Capture the cell that displays the provided text and extract its (x, y) central coordinate. 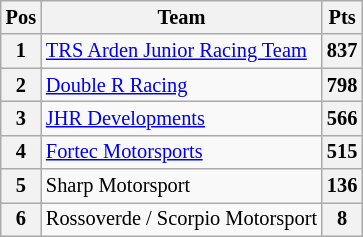
5 (21, 186)
2 (21, 85)
4 (21, 152)
Rossoverde / Scorpio Motorsport (182, 219)
566 (342, 118)
Pos (21, 17)
136 (342, 186)
3 (21, 118)
Pts (342, 17)
8 (342, 219)
1 (21, 51)
TRS Arden Junior Racing Team (182, 51)
Double R Racing (182, 85)
6 (21, 219)
837 (342, 51)
Team (182, 17)
JHR Developments (182, 118)
515 (342, 152)
Sharp Motorsport (182, 186)
Fortec Motorsports (182, 152)
798 (342, 85)
